Identify which cell holds the provided text, then report its (X, Y) central coordinate. 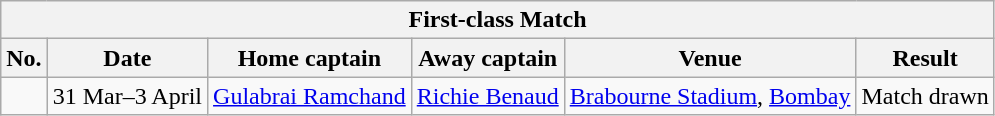
Date (127, 58)
Venue (710, 58)
Result (925, 58)
Match drawn (925, 96)
First-class Match (498, 20)
Brabourne Stadium, Bombay (710, 96)
No. (24, 58)
Gulabrai Ramchand (310, 96)
Home captain (310, 58)
Away captain (488, 58)
Richie Benaud (488, 96)
31 Mar–3 April (127, 96)
